For the text-containing cell, return its midpoint in (X, Y) coordinate format. 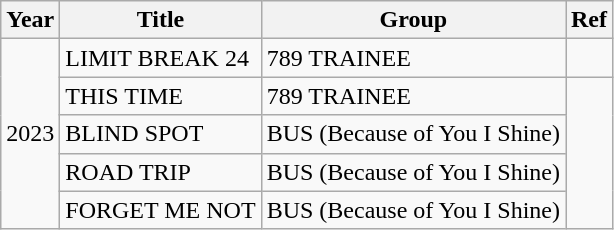
ROAD TRIP (160, 172)
FORGET ME NOT (160, 210)
LIMIT BREAK 24 (160, 58)
2023 (30, 134)
Title (160, 20)
Year (30, 20)
THIS TIME (160, 96)
Ref (590, 20)
BLIND SPOT (160, 134)
Group (413, 20)
